For the text-containing cell, return its midpoint in [x, y] coordinate format. 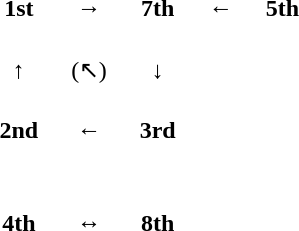
3rd [158, 130]
← [88, 130]
(↖) [88, 69]
↓ [158, 69]
